Provide the (x, y) coordinate of the cell's center where the given text is located.  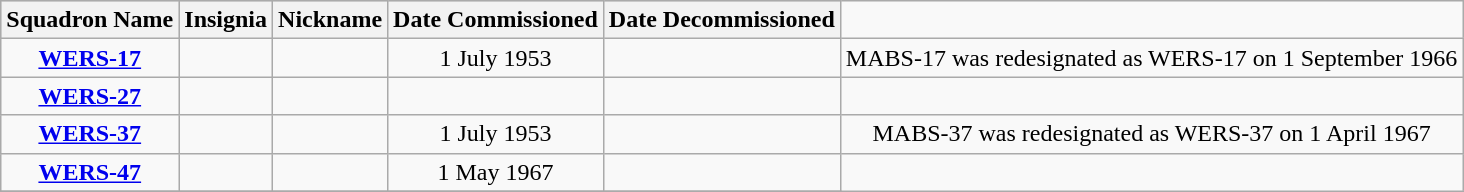
Insignia (226, 20)
Date Decommissioned (722, 20)
WERS-47 (90, 172)
Squadron Name (90, 20)
WERS-27 (90, 96)
Date Commissioned (496, 20)
MABS-37 was redesignated as WERS-37 on 1 April 1967 (1152, 134)
WERS-37 (90, 134)
WERS-17 (90, 58)
MABS-17 was redesignated as WERS-17 on 1 September 1966 (1152, 58)
1 May 1967 (496, 172)
Nickname (330, 20)
